Search for the cell housing the specified text and yield its [x, y] center coordinate. 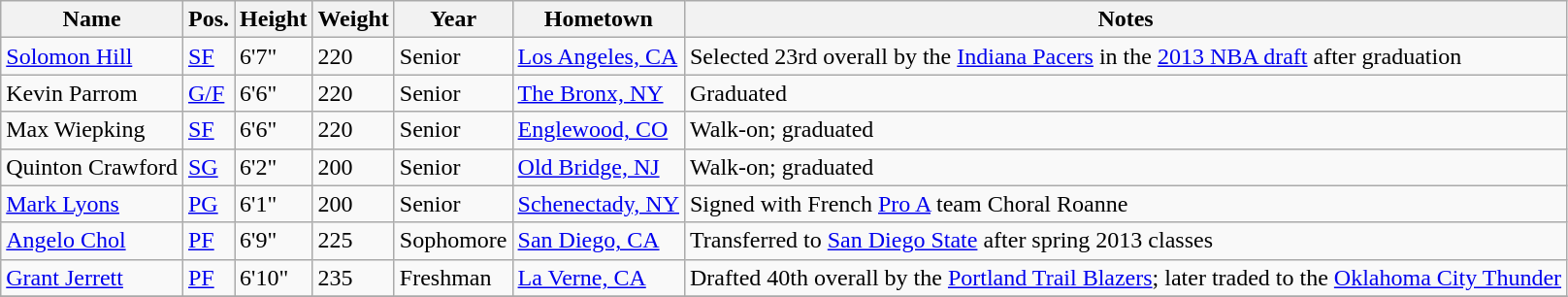
Solomon Hill [92, 56]
225 [353, 241]
Height [274, 19]
The Bronx, NY [598, 93]
Kevin Parrom [92, 93]
Angelo Chol [92, 241]
Drafted 40th overall by the Portland Trail Blazers; later traded to the Oklahoma City Thunder [1126, 278]
Graduated [1126, 93]
Old Bridge, NJ [598, 167]
6'7" [274, 56]
Freshman [453, 278]
Schenectady, NY [598, 204]
Year [453, 19]
Los Angeles, CA [598, 56]
Selected 23rd overall by the Indiana Pacers in the 2013 NBA draft after graduation [1126, 56]
Signed with French Pro A team Choral Roanne [1126, 204]
6'1" [274, 204]
Transferred to San Diego State after spring 2013 classes [1126, 241]
Name [92, 19]
6'2" [274, 167]
6'10" [274, 278]
SG [208, 167]
6'9" [274, 241]
Mark Lyons [92, 204]
San Diego, CA [598, 241]
Quinton Crawford [92, 167]
G/F [208, 93]
235 [353, 278]
Hometown [598, 19]
Pos. [208, 19]
Sophomore [453, 241]
Grant Jerrett [92, 278]
Max Wiepking [92, 130]
Weight [353, 19]
La Verne, CA [598, 278]
Notes [1126, 19]
Englewood, CO [598, 130]
PG [208, 204]
